From the cell containing the given text, extract its center point as [x, y] coordinate. 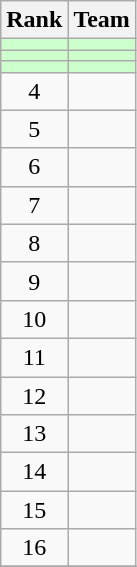
4 [34, 91]
12 [34, 395]
7 [34, 205]
Rank [34, 20]
5 [34, 129]
11 [34, 357]
6 [34, 167]
16 [34, 548]
Team [102, 20]
15 [34, 510]
14 [34, 472]
10 [34, 319]
8 [34, 243]
13 [34, 434]
9 [34, 281]
